Determine the [X, Y] coordinate at the center of the cell enclosing the given text.  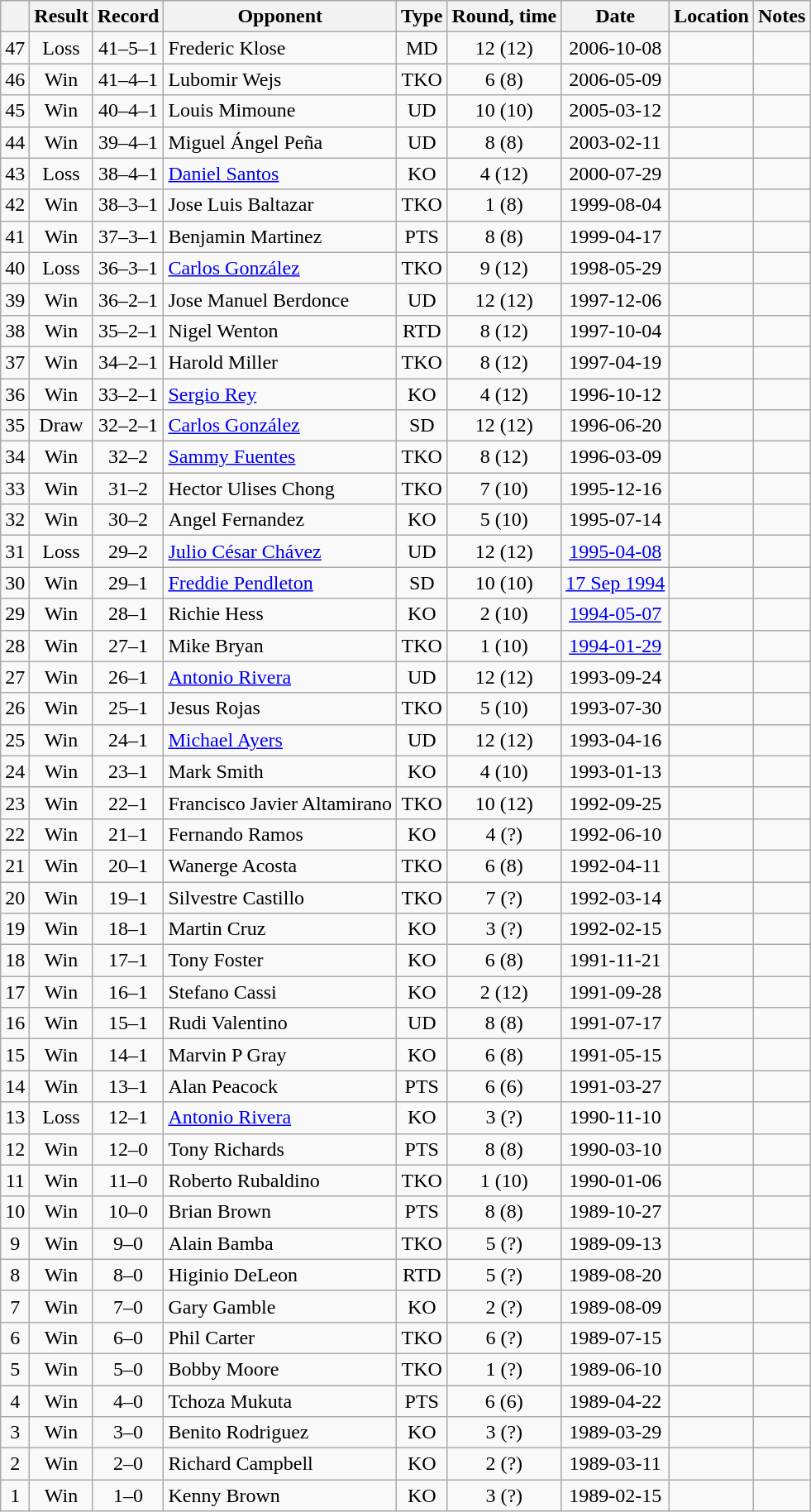
25 [15, 740]
Record [128, 17]
1994-01-29 [615, 646]
24 [15, 771]
32 [15, 520]
15–1 [128, 1023]
Tchoza Mukuta [280, 1401]
1989-06-10 [615, 1369]
Marvin P Gray [280, 1055]
12–1 [128, 1118]
41–4–1 [128, 79]
44 [15, 142]
22 [15, 834]
16–1 [128, 992]
2006-10-08 [615, 48]
15 [15, 1055]
Julio César Chávez [280, 551]
9 [15, 1243]
7 (?) [504, 897]
Michael Ayers [280, 740]
2–0 [128, 1464]
Miguel Ángel Peña [280, 142]
1989-02-15 [615, 1495]
Wanerge Acosta [280, 866]
27 [15, 677]
47 [15, 48]
32–2 [128, 457]
Higinio DeLeon [280, 1275]
2 [15, 1464]
MD [422, 48]
Mike Bryan [280, 646]
3–0 [128, 1433]
Frederic Klose [280, 48]
41 [15, 236]
Harold Miller [280, 362]
1993-09-24 [615, 677]
32–2–1 [128, 426]
29–2 [128, 551]
6–0 [128, 1338]
Alan Peacock [280, 1086]
26 [15, 708]
27–1 [128, 646]
Mark Smith [280, 771]
40 [15, 268]
Richard Campbell [280, 1464]
1989-08-09 [615, 1306]
31 [15, 551]
42 [15, 205]
1989-03-11 [615, 1464]
1997-04-19 [615, 362]
18 [15, 961]
20–1 [128, 866]
29–1 [128, 583]
1992-06-10 [615, 834]
1999-04-17 [615, 236]
1990-01-06 [615, 1181]
Sammy Fuentes [280, 457]
5–0 [128, 1369]
16 [15, 1023]
9–0 [128, 1243]
Type [422, 17]
21–1 [128, 834]
Brian Brown [280, 1212]
Freddie Pendleton [280, 583]
10 [15, 1212]
17 [15, 992]
1989-09-13 [615, 1243]
41–5–1 [128, 48]
1996-03-09 [615, 457]
13 [15, 1118]
28–1 [128, 614]
23–1 [128, 771]
1990-03-10 [615, 1149]
39 [15, 299]
26–1 [128, 677]
2003-02-11 [615, 142]
17 Sep 1994 [615, 583]
2 (10) [504, 614]
36–2–1 [128, 299]
34 [15, 457]
1989-10-27 [615, 1212]
Date [615, 17]
1995-07-14 [615, 520]
1991-09-28 [615, 992]
35 [15, 426]
36–3–1 [128, 268]
31–2 [128, 489]
Roberto Rubaldino [280, 1181]
45 [15, 111]
1991-05-15 [615, 1055]
Round, time [504, 17]
1995-12-16 [615, 489]
13–1 [128, 1086]
Stefano Cassi [280, 992]
1–0 [128, 1495]
1997-12-06 [615, 299]
Notes [781, 17]
1999-08-04 [615, 205]
1998-05-29 [615, 268]
2005-03-12 [615, 111]
4–0 [128, 1401]
1993-04-16 [615, 740]
Draw [61, 426]
36 [15, 394]
1992-03-14 [615, 897]
34–2–1 [128, 362]
23 [15, 803]
33 [15, 489]
Result [61, 17]
43 [15, 174]
8–0 [128, 1275]
Location [712, 17]
Tony Richards [280, 1149]
1997-10-04 [615, 331]
25–1 [128, 708]
1996-06-20 [615, 426]
Lubomir Wejs [280, 79]
Silvestre Castillo [280, 897]
11–0 [128, 1181]
30 [15, 583]
1 (?) [504, 1369]
Tony Foster [280, 961]
Martin Cruz [280, 929]
1993-07-30 [615, 708]
12 [15, 1149]
40–4–1 [128, 111]
35–2–1 [128, 331]
1996-10-12 [615, 394]
6 (?) [504, 1338]
46 [15, 79]
1 [15, 1495]
21 [15, 866]
37–3–1 [128, 236]
6 [15, 1338]
2000-07-29 [615, 174]
14–1 [128, 1055]
1989-03-29 [615, 1433]
1991-11-21 [615, 961]
Benito Rodriguez [280, 1433]
2006-05-09 [615, 79]
1 (8) [504, 205]
Hector Ulises Chong [280, 489]
1991-03-27 [615, 1086]
Fernando Ramos [280, 834]
18–1 [128, 929]
1995-04-08 [615, 551]
29 [15, 614]
7 [15, 1306]
Rudi Valentino [280, 1023]
8 [15, 1275]
1989-04-22 [615, 1401]
37 [15, 362]
Alain Bamba [280, 1243]
1989-07-15 [615, 1338]
Louis Mimoune [280, 111]
28 [15, 646]
1994-05-07 [615, 614]
38 [15, 331]
4 (?) [504, 834]
7–0 [128, 1306]
1990-11-10 [615, 1118]
Daniel Santos [280, 174]
38–3–1 [128, 205]
20 [15, 897]
10–0 [128, 1212]
Jose Manuel Berdonce [280, 299]
Kenny Brown [280, 1495]
11 [15, 1181]
1991-07-17 [615, 1023]
1992-09-25 [615, 803]
Gary Gamble [280, 1306]
9 (12) [504, 268]
4 [15, 1401]
12–0 [128, 1149]
39–4–1 [128, 142]
24–1 [128, 740]
33–2–1 [128, 394]
Nigel Wenton [280, 331]
3 [15, 1433]
Benjamin Martinez [280, 236]
Opponent [280, 17]
19 [15, 929]
Jose Luis Baltazar [280, 205]
4 (10) [504, 771]
17–1 [128, 961]
10 (12) [504, 803]
22–1 [128, 803]
Sergio Rey [280, 394]
7 (10) [504, 489]
Angel Fernandez [280, 520]
19–1 [128, 897]
30–2 [128, 520]
Bobby Moore [280, 1369]
Francisco Javier Altamirano [280, 803]
1992-02-15 [615, 929]
14 [15, 1086]
Phil Carter [280, 1338]
1989-08-20 [615, 1275]
5 [15, 1369]
1993-01-13 [615, 771]
2 (12) [504, 992]
38–4–1 [128, 174]
Richie Hess [280, 614]
Jesus Rojas [280, 708]
1992-04-11 [615, 866]
